Identify which cell holds the provided text, then report its (X, Y) central coordinate. 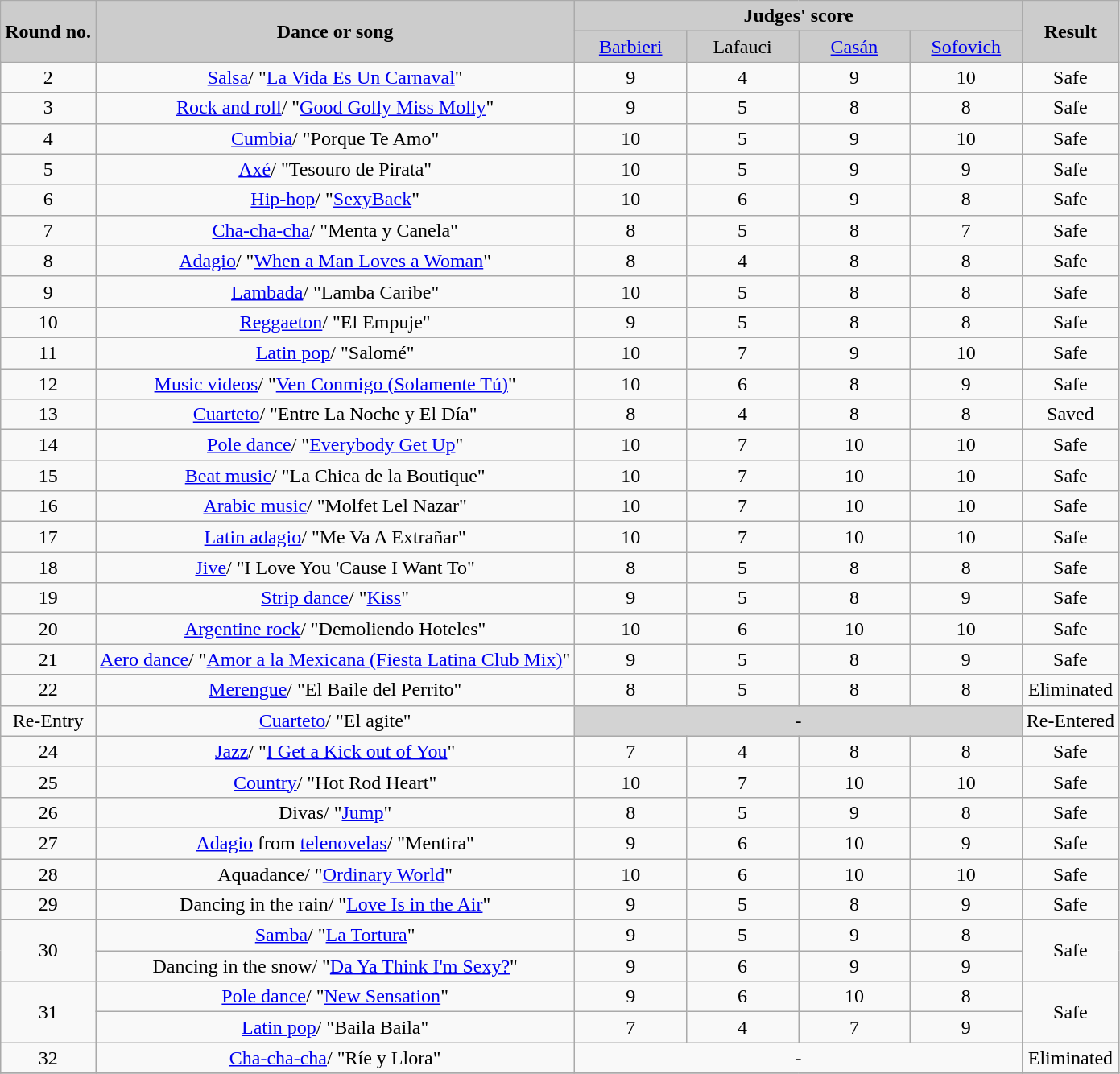
Latin pop/ "Salomé" (335, 353)
Argentine rock/ "Demoliendo Hoteles" (335, 629)
Divas/ "Jump" (335, 812)
Pole dance/ "New Sensation" (335, 997)
15 (48, 476)
20 (48, 629)
Dancing in the snow/ "Da Ya Think I'm Sexy?" (335, 966)
Round no. (48, 31)
Cumbia/ "Porque Te Amo" (335, 138)
Pole dance/ "Everybody Get Up" (335, 445)
Judges' score (799, 16)
Adagio from telenovelas/ "Mentira" (335, 843)
Cha-cha-cha/ "Ríe y Llora" (335, 1058)
18 (48, 568)
Beat music/ "La Chica de la Boutique" (335, 476)
16 (48, 506)
Re-Entry (48, 721)
13 (48, 415)
Lafauci (742, 47)
11 (48, 353)
Music videos/ "Ven Conmigo (Solamente Tú)" (335, 384)
Result (1070, 31)
Merengue/ "El Baile del Perrito" (335, 690)
Salsa/ "La Vida Es Un Carnaval" (335, 77)
Strip dance/ "Kiss" (335, 598)
Adagio/ "When a Man Loves a Woman" (335, 261)
31 (48, 1012)
Barbieri (631, 47)
Hip-hop/ "SexyBack" (335, 200)
25 (48, 782)
32 (48, 1058)
Reggaeton/ "El Empuje" (335, 322)
Re-Entered (1070, 721)
26 (48, 812)
Casán (855, 47)
28 (48, 874)
19 (48, 598)
Aero dance/ "Amor a la Mexicana (Fiesta Latina Club Mix)" (335, 659)
Saved (1070, 415)
Samba/ "La Tortura" (335, 936)
21 (48, 659)
Latin pop/ "Baila Baila" (335, 1027)
Cuarteto/ "Entre La Noche y El Día" (335, 415)
2 (48, 77)
Cuarteto/ "El agite" (335, 721)
17 (48, 537)
27 (48, 843)
Arabic music/ "Molfet Lel Nazar" (335, 506)
Dancing in the rain/ "Love Is in the Air" (335, 905)
Jive/ "I Love You 'Cause I Want To" (335, 568)
22 (48, 690)
24 (48, 751)
Axé/ "Tesouro de Pirata" (335, 169)
Sofovich (966, 47)
Lambada/ "Lamba Caribe" (335, 291)
29 (48, 905)
Cha-cha-cha/ "Menta y Canela" (335, 230)
Aquadance/ "Ordinary World" (335, 874)
3 (48, 108)
Latin adagio/ "Me Va A Extrañar" (335, 537)
14 (48, 445)
Dance or song (335, 31)
Jazz/ "I Get a Kick out of You" (335, 751)
Country/ "Hot Rod Heart" (335, 782)
30 (48, 951)
12 (48, 384)
Rock and roll/ "Good Golly Miss Molly" (335, 108)
